Search for the cell housing the specified text and yield its [X, Y] center coordinate. 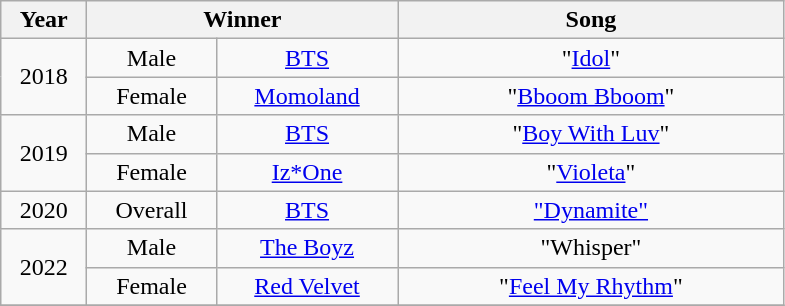
"Dynamite" [591, 210]
"Bboom Bboom" [591, 96]
"Violeta" [591, 172]
"Boy With Luv" [591, 134]
The Boyz [307, 248]
"Whisper" [591, 248]
2019 [44, 153]
Overall [152, 210]
Year [44, 20]
"Feel My Rhythm" [591, 286]
2020 [44, 210]
2018 [44, 77]
"Idol" [591, 58]
Song [591, 20]
Momoland [307, 96]
Red Velvet [307, 286]
Winner [242, 20]
2022 [44, 267]
Iz*One [307, 172]
